Search for the cell housing the specified text and yield its (X, Y) center coordinate. 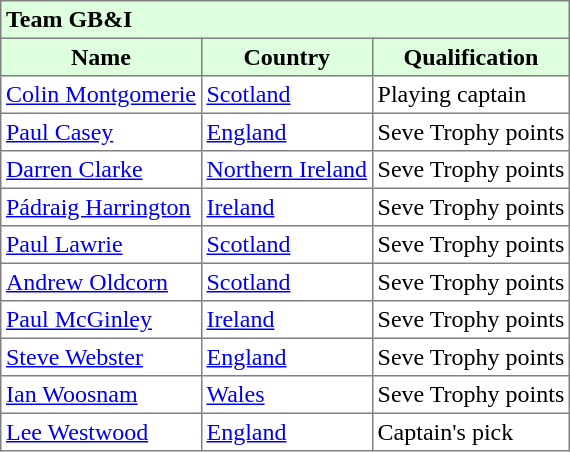
Steve Webster (101, 357)
Country (286, 57)
Lee Westwood (101, 432)
Paul Lawrie (101, 245)
Colin Montgomerie (101, 95)
Wales (286, 395)
Name (101, 57)
Paul McGinley (101, 320)
Northern Ireland (286, 170)
Playing captain (470, 95)
Darren Clarke (101, 170)
Captain's pick (470, 432)
Qualification (470, 57)
Team GB&I (286, 20)
Paul Casey (101, 132)
Ian Woosnam (101, 395)
Andrew Oldcorn (101, 282)
Pádraig Harrington (101, 207)
